Output the (X, Y) coordinate of the center of the cell containing the given text.  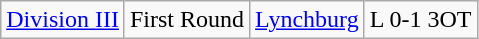
L 0-1 3OT (420, 20)
First Round (186, 20)
Lynchburg (308, 20)
Division III (63, 20)
